For the text-containing cell, return its midpoint in [x, y] coordinate format. 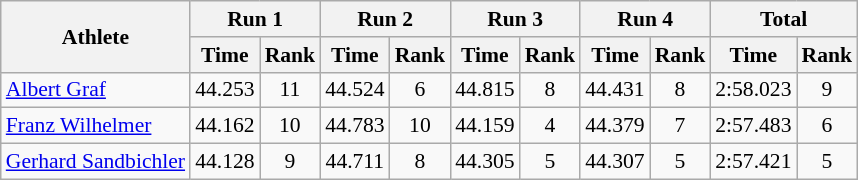
7 [680, 126]
44.159 [484, 126]
44.783 [354, 126]
11 [290, 90]
44.431 [614, 90]
2:57.421 [753, 162]
Run 2 [385, 19]
44.305 [484, 162]
Albert Graf [96, 90]
44.307 [614, 162]
44.128 [224, 162]
Gerhard Sandbichler [96, 162]
Athlete [96, 36]
Run 3 [515, 19]
44.524 [354, 90]
44.815 [484, 90]
Run 4 [645, 19]
4 [550, 126]
44.711 [354, 162]
Total [784, 19]
Franz Wilhelmer [96, 126]
44.253 [224, 90]
2:57.483 [753, 126]
2:58.023 [753, 90]
Run 1 [255, 19]
44.379 [614, 126]
44.162 [224, 126]
